Locate the cell with the specified text and output its (x, y) center coordinate. 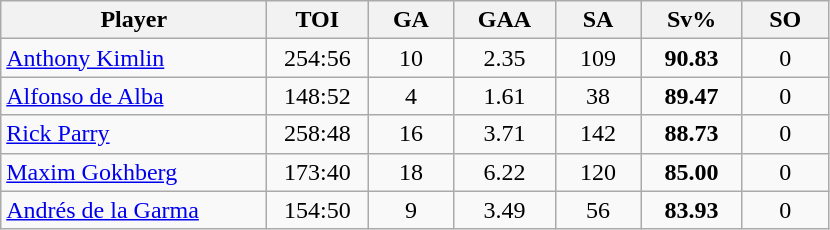
Rick Parry (134, 134)
83.93 (692, 210)
1.61 (504, 96)
6.22 (504, 172)
2.35 (504, 58)
16 (411, 134)
56 (598, 210)
TOI (318, 20)
254:56 (318, 58)
258:48 (318, 134)
Alfonso de Alba (134, 96)
10 (411, 58)
142 (598, 134)
GAA (504, 20)
3.49 (504, 210)
GA (411, 20)
38 (598, 96)
89.47 (692, 96)
Sv% (692, 20)
109 (598, 58)
3.71 (504, 134)
173:40 (318, 172)
SO (785, 20)
SA (598, 20)
154:50 (318, 210)
18 (411, 172)
Andrés de la Garma (134, 210)
Player (134, 20)
85.00 (692, 172)
120 (598, 172)
88.73 (692, 134)
Anthony Kimlin (134, 58)
148:52 (318, 96)
9 (411, 210)
Maxim Gokhberg (134, 172)
4 (411, 96)
90.83 (692, 58)
